Pinpoint the cell where the given text exists, returning its (X, Y) midpoint coordinate. 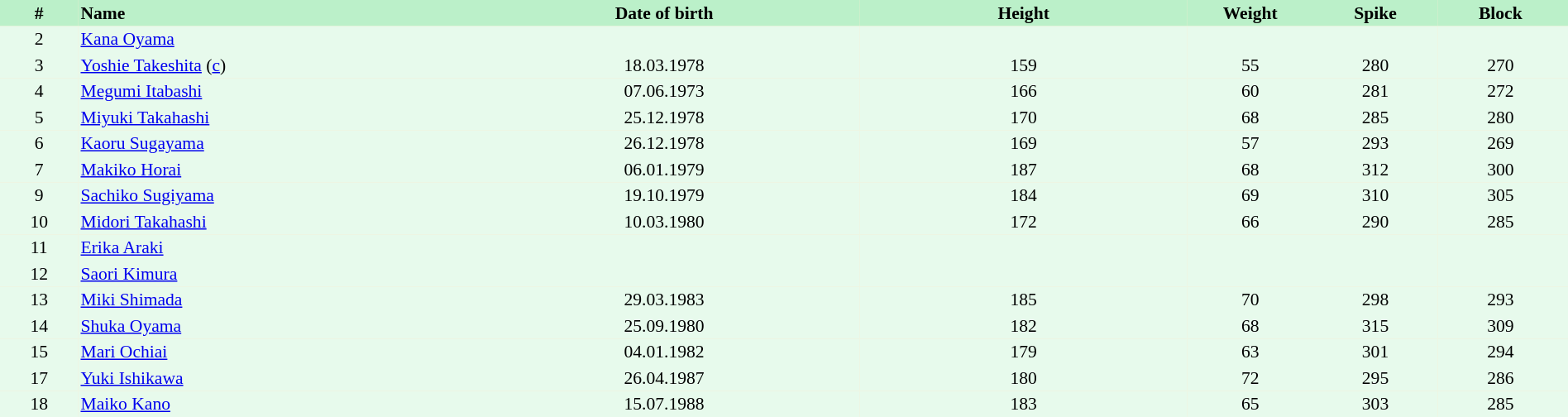
166 (1024, 91)
26.12.1978 (664, 144)
Shuka Oyama (273, 326)
29.03.1983 (664, 300)
301 (1374, 352)
182 (1024, 326)
Saori Kimura (273, 274)
04.01.1982 (664, 352)
Miki Shimada (273, 300)
69 (1250, 195)
312 (1374, 170)
Sachiko Sugiyama (273, 195)
309 (1500, 326)
60 (1250, 91)
06.01.1979 (664, 170)
187 (1024, 170)
Mari Ochiai (273, 352)
300 (1500, 170)
4 (39, 91)
172 (1024, 222)
Midori Takahashi (273, 222)
294 (1500, 352)
185 (1024, 300)
Name (273, 13)
Kana Oyama (273, 40)
# (39, 13)
286 (1500, 378)
11 (39, 248)
169 (1024, 144)
179 (1024, 352)
2 (39, 40)
9 (39, 195)
18.03.1978 (664, 65)
310 (1374, 195)
184 (1024, 195)
Spike (1374, 13)
25.12.1978 (664, 117)
170 (1024, 117)
Weight (1250, 13)
25.09.1980 (664, 326)
Yuki Ishikawa (273, 378)
270 (1500, 65)
272 (1500, 91)
Kaoru Sugayama (273, 144)
12 (39, 274)
281 (1374, 91)
Height (1024, 13)
3 (39, 65)
63 (1250, 352)
315 (1374, 326)
295 (1374, 378)
19.10.1979 (664, 195)
Miyuki Takahashi (273, 117)
15.07.1988 (664, 404)
5 (39, 117)
269 (1500, 144)
305 (1500, 195)
14 (39, 326)
17 (39, 378)
Maiko Kano (273, 404)
Yoshie Takeshita (c) (273, 65)
303 (1374, 404)
290 (1374, 222)
13 (39, 300)
180 (1024, 378)
10.03.1980 (664, 222)
10 (39, 222)
6 (39, 144)
18 (39, 404)
Erika Araki (273, 248)
15 (39, 352)
65 (1250, 404)
55 (1250, 65)
7 (39, 170)
Date of birth (664, 13)
183 (1024, 404)
Megumi Itabashi (273, 91)
26.04.1987 (664, 378)
298 (1374, 300)
Makiko Horai (273, 170)
72 (1250, 378)
66 (1250, 222)
70 (1250, 300)
07.06.1973 (664, 91)
57 (1250, 144)
Block (1500, 13)
159 (1024, 65)
